Return the (x, y) coordinate for the center point of the cell that contains the specified text.  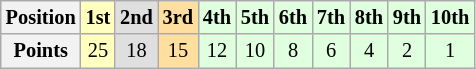
2 (407, 51)
2nd (136, 17)
8th (369, 17)
10th (450, 17)
9th (407, 17)
8 (293, 51)
25 (98, 51)
Position (41, 17)
12 (217, 51)
Points (41, 51)
6th (293, 17)
1st (98, 17)
5th (255, 17)
6 (331, 51)
15 (178, 51)
10 (255, 51)
7th (331, 17)
4 (369, 51)
1 (450, 51)
3rd (178, 17)
4th (217, 17)
18 (136, 51)
